From the cell containing the given text, extract its center point as [x, y] coordinate. 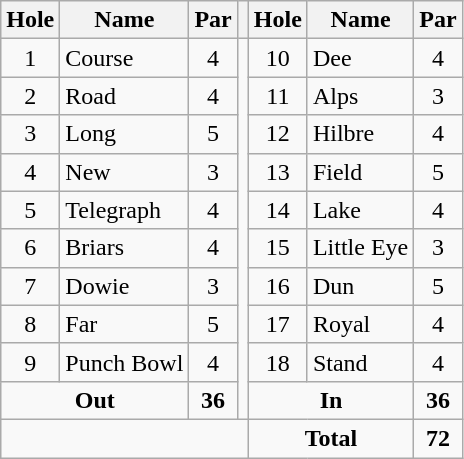
1 [30, 58]
Dee [360, 58]
In [330, 400]
12 [278, 134]
11 [278, 96]
Royal [360, 324]
Course [124, 58]
Punch Bowl [124, 362]
Little Eye [360, 248]
14 [278, 210]
Out [95, 400]
8 [30, 324]
7 [30, 286]
Field [360, 172]
Stand [360, 362]
Telegraph [124, 210]
16 [278, 286]
Far [124, 324]
72 [438, 438]
2 [30, 96]
15 [278, 248]
Hilbre [360, 134]
17 [278, 324]
Lake [360, 210]
10 [278, 58]
Dun [360, 286]
6 [30, 248]
Briars [124, 248]
9 [30, 362]
New [124, 172]
13 [278, 172]
Alps [360, 96]
Road [124, 96]
Dowie [124, 286]
18 [278, 362]
Total [330, 438]
Long [124, 134]
